Scan for the cell matching the given text and deliver its (X, Y) coordinate at center. 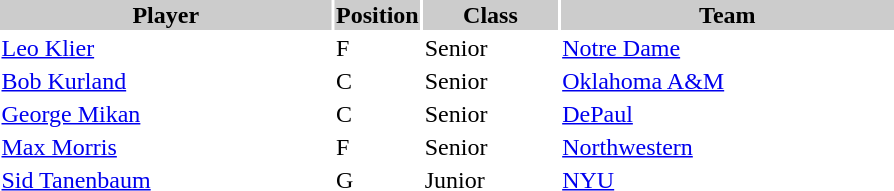
Oklahoma A&M (728, 81)
George Mikan (166, 114)
Class (490, 15)
Notre Dame (728, 48)
Max Morris (166, 147)
Player (166, 15)
Position (378, 15)
Northwestern (728, 147)
Leo Klier (166, 48)
Team (728, 15)
Bob Kurland (166, 81)
DePaul (728, 114)
